Locate the cell with the specified text and output its [X, Y] center coordinate. 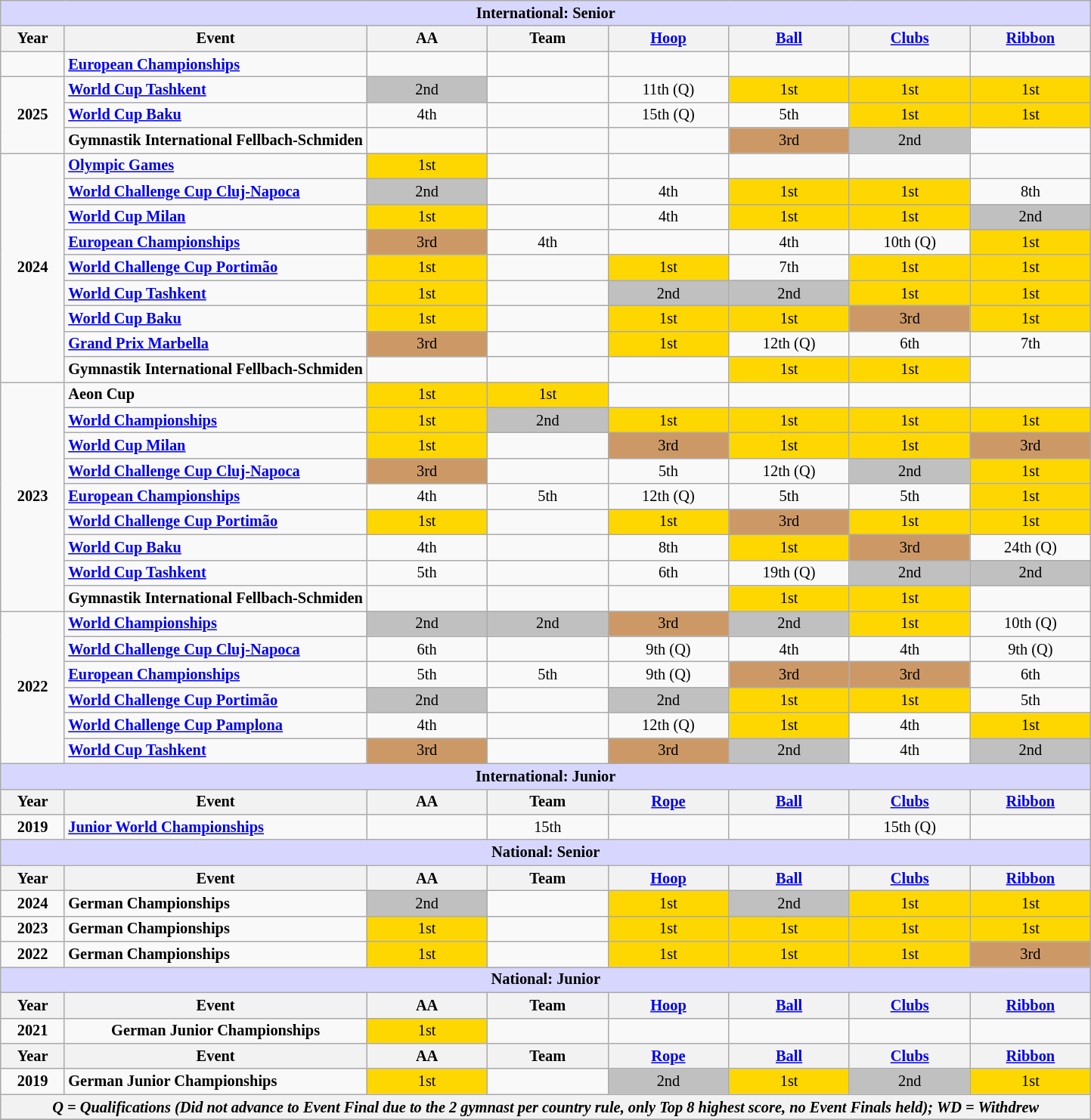
Olympic Games [215, 166]
National: Senior [546, 852]
2021 [33, 1031]
24th (Q) [1031, 547]
Grand Prix Marbella [215, 344]
Junior World Championships [215, 827]
2025 [33, 115]
11th (Q) [668, 89]
15th [547, 827]
19th (Q) [789, 573]
World Challenge Cup Pamplona [215, 726]
Aeon Cup [215, 394]
International: Junior [546, 776]
National: Junior [546, 979]
International: Senior [546, 13]
